Provide the [X, Y] coordinate of the cell's center where the given text is located.  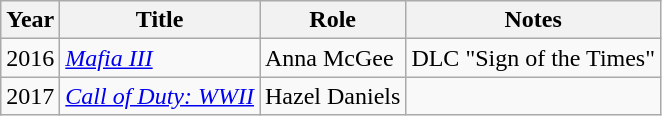
Role [333, 20]
Notes [534, 20]
Anna McGee [333, 58]
DLC "Sign of the Times" [534, 58]
Year [30, 20]
2016 [30, 58]
Mafia III [160, 58]
Call of Duty: WWII [160, 96]
2017 [30, 96]
Hazel Daniels [333, 96]
Title [160, 20]
